Locate the cell with the specified text and output its [X, Y] center coordinate. 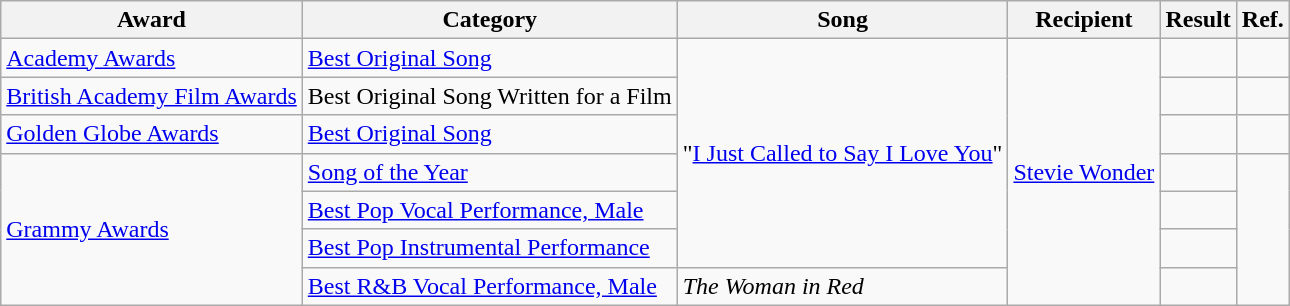
Best Original Song Written for a Film [490, 96]
Award [152, 20]
"I Just Called to Say I Love You" [842, 153]
Song [842, 20]
Golden Globe Awards [152, 134]
Academy Awards [152, 58]
Stevie Wonder [1084, 172]
Category [490, 20]
Song of the Year [490, 172]
Grammy Awards [152, 229]
British Academy Film Awards [152, 96]
Ref. [1262, 20]
Best Pop Instrumental Performance [490, 248]
Best R&B Vocal Performance, Male [490, 286]
Recipient [1084, 20]
Result [1198, 20]
Best Pop Vocal Performance, Male [490, 210]
The Woman in Red [842, 286]
